For the text-containing cell, return its midpoint in (X, Y) coordinate format. 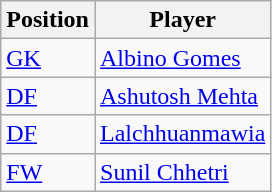
Albino Gomes (182, 58)
Ashutosh Mehta (182, 96)
FW (48, 172)
Lalchhuanmawia (182, 134)
Sunil Chhetri (182, 172)
Position (48, 20)
GK (48, 58)
Player (182, 20)
